From the cell containing the given text, extract its center point as (x, y) coordinate. 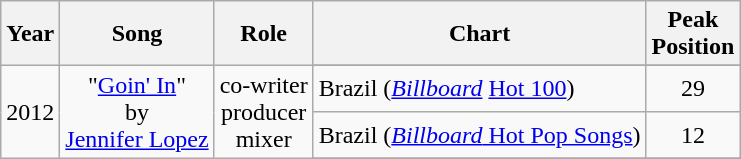
29 (693, 89)
Brazil (Billboard Hot Pop Songs) (480, 135)
12 (693, 135)
Role (264, 34)
2012 (30, 112)
Song (137, 34)
Brazil (Billboard Hot 100) (480, 89)
Chart (480, 34)
PeakPosition (693, 34)
co-writerproducermixer (264, 112)
"Goin' In"byJennifer Lopez (137, 112)
Year (30, 34)
